Provide the [x, y] coordinate of the cell's center where the given text is located.  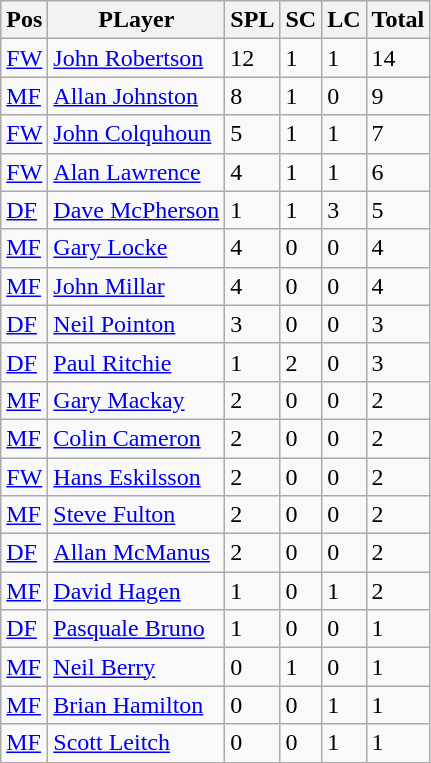
Brian Hamilton [136, 705]
Pos [24, 20]
Allan McManus [136, 553]
David Hagen [136, 591]
John Colquhoun [136, 134]
Total [398, 20]
Gary Mackay [136, 400]
Pasquale Bruno [136, 629]
Paul Ritchie [136, 362]
Steve Fulton [136, 515]
Colin Cameron [136, 438]
Neil Pointon [136, 324]
Alan Lawrence [136, 172]
LC [344, 20]
Scott Leitch [136, 743]
John Millar [136, 286]
14 [398, 58]
SPL [252, 20]
7 [398, 134]
Gary Locke [136, 248]
Allan Johnston [136, 96]
Neil Berry [136, 667]
SC [301, 20]
Dave McPherson [136, 210]
Hans Eskilsson [136, 477]
6 [398, 172]
8 [252, 96]
John Robertson [136, 58]
12 [252, 58]
PLayer [136, 20]
9 [398, 96]
